Provide the (X, Y) coordinate of the cell's center where the given text is located.  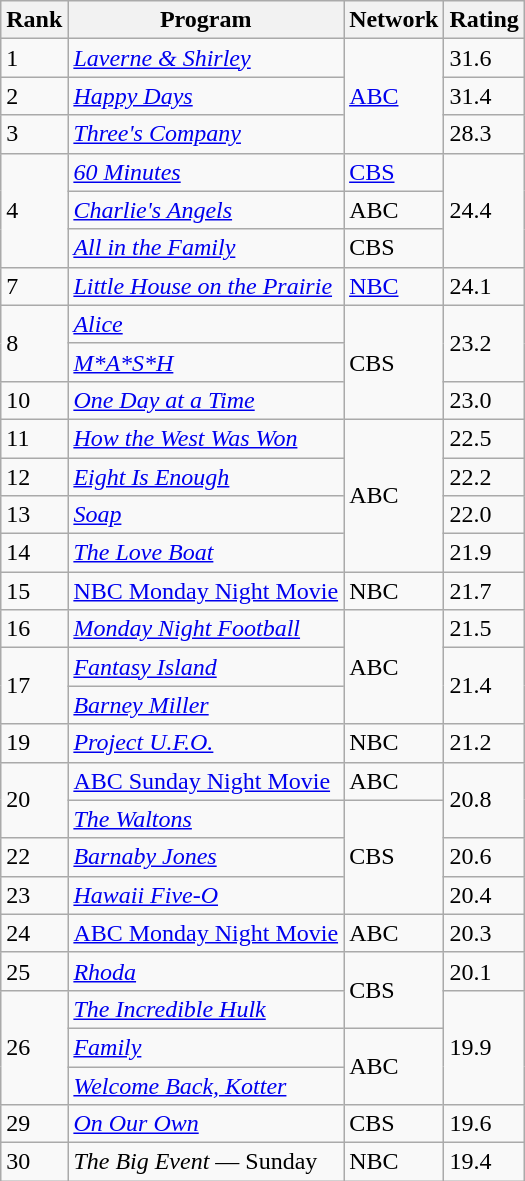
26 (34, 1047)
11 (34, 438)
20.6 (484, 857)
Little House on the Prairie (206, 286)
31.4 (484, 96)
The Incredible Hulk (206, 1009)
Soap (206, 515)
21.2 (484, 743)
Rating (484, 20)
How the West Was Won (206, 438)
20 (34, 800)
20.3 (484, 933)
22 (34, 857)
21.9 (484, 553)
ABC Sunday Night Movie (206, 781)
30 (34, 1162)
Laverne & Shirley (206, 58)
Fantasy Island (206, 667)
Charlie's Angels (206, 210)
1 (34, 58)
13 (34, 515)
21.4 (484, 686)
Project U.F.O. (206, 743)
M*A*S*H (206, 362)
Three's Company (206, 134)
29 (34, 1124)
Family (206, 1047)
20.4 (484, 895)
Hawaii Five-O (206, 895)
23.2 (484, 343)
12 (34, 477)
One Day at a Time (206, 400)
19.9 (484, 1047)
60 Minutes (206, 172)
Rank (34, 20)
23.0 (484, 400)
22.0 (484, 515)
10 (34, 400)
28.3 (484, 134)
19 (34, 743)
Eight Is Enough (206, 477)
31.6 (484, 58)
22.2 (484, 477)
4 (34, 210)
The Love Boat (206, 553)
7 (34, 286)
Monday Night Football (206, 629)
24 (34, 933)
23 (34, 895)
Program (206, 20)
20.8 (484, 800)
8 (34, 343)
Alice (206, 324)
Barney Miller (206, 705)
19.4 (484, 1162)
Rhoda (206, 971)
25 (34, 971)
ABC Monday Night Movie (206, 933)
Network (394, 20)
On Our Own (206, 1124)
24.4 (484, 210)
Barnaby Jones (206, 857)
14 (34, 553)
3 (34, 134)
21.7 (484, 591)
22.5 (484, 438)
19.6 (484, 1124)
17 (34, 686)
21.5 (484, 629)
Welcome Back, Kotter (206, 1085)
The Waltons (206, 819)
All in the Family (206, 248)
The Big Event — Sunday (206, 1162)
15 (34, 591)
16 (34, 629)
20.1 (484, 971)
24.1 (484, 286)
2 (34, 96)
NBC Monday Night Movie (206, 591)
Happy Days (206, 96)
